Identify which cell holds the provided text, then report its [X, Y] central coordinate. 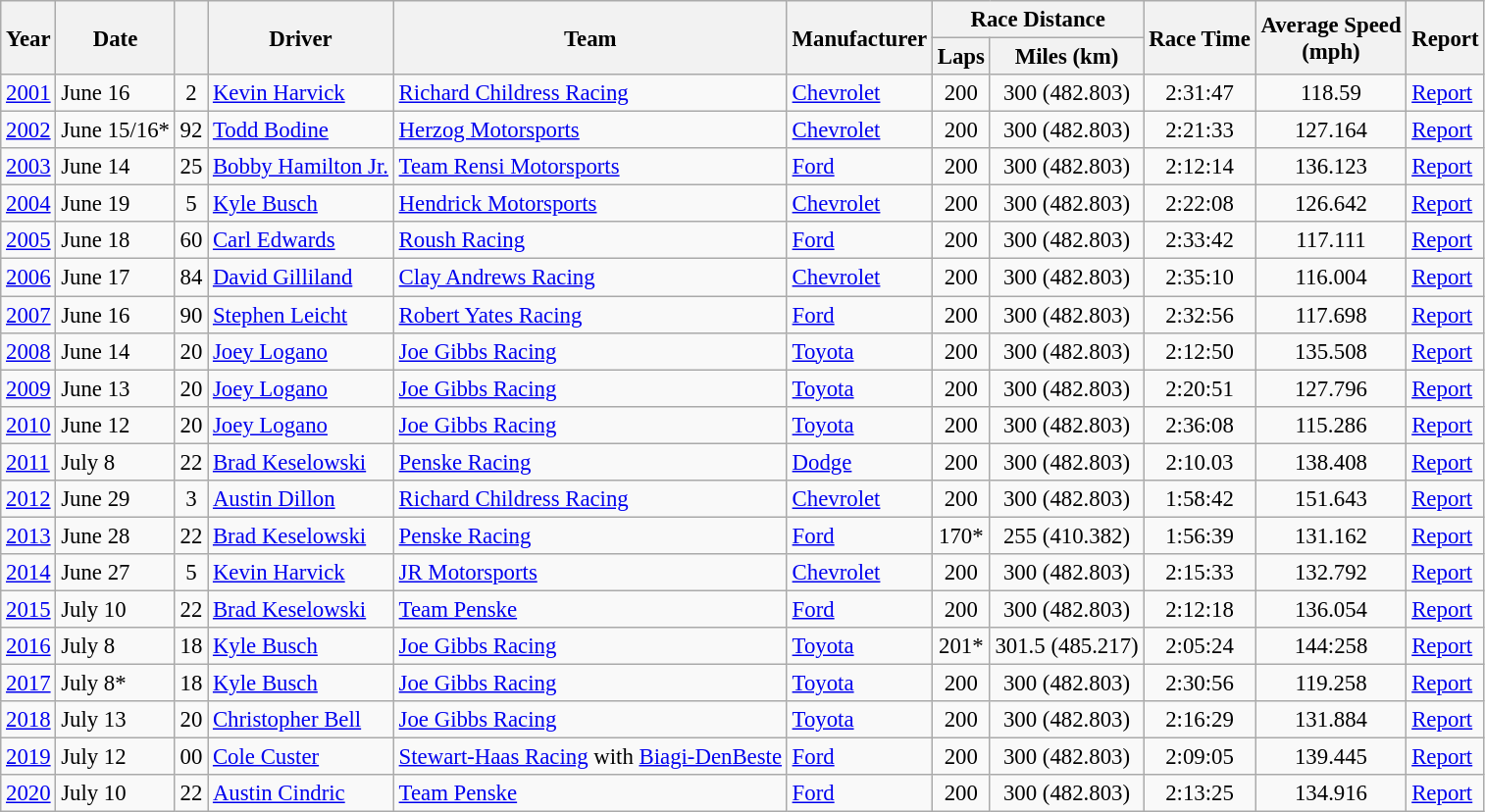
151.643 [1331, 499]
2 [190, 93]
Robert Yates Racing [590, 315]
Team Rensi Motorsports [590, 167]
Team [590, 37]
126.642 [1331, 204]
Average Speed(mph) [1331, 37]
117.698 [1331, 315]
June 18 [116, 240]
119.258 [1331, 684]
1:56:39 [1200, 535]
Cole Custer [301, 757]
60 [190, 240]
2:31:47 [1200, 93]
2017 [28, 684]
David Gilliland [301, 278]
3 [190, 499]
June 29 [116, 499]
Austin Cindric [301, 793]
2002 [28, 130]
2:12:14 [1200, 167]
Christopher Bell [301, 720]
Year [28, 37]
2007 [28, 315]
118.59 [1331, 93]
127.796 [1331, 388]
Carl Edwards [301, 240]
2005 [28, 240]
00 [190, 757]
25 [190, 167]
2008 [28, 351]
Herzog Motorsports [590, 130]
2:32:56 [1200, 315]
2011 [28, 462]
Race Distance [1038, 20]
June 15/16* [116, 130]
255 (410.382) [1067, 535]
170* [961, 535]
144:258 [1331, 646]
2:16:29 [1200, 720]
2013 [28, 535]
139.445 [1331, 757]
127.164 [1331, 130]
2:10.03 [1200, 462]
2006 [28, 278]
2009 [28, 388]
92 [190, 130]
JR Motorsports [590, 573]
116.004 [1331, 278]
2:30:56 [1200, 684]
Bobby Hamilton Jr. [301, 167]
June 12 [116, 425]
Driver [301, 37]
Manufacturer [859, 37]
2001 [28, 93]
Hendrick Motorsports [590, 204]
2:15:33 [1200, 573]
July 13 [116, 720]
2010 [28, 425]
115.286 [1331, 425]
2020 [28, 793]
2:33:42 [1200, 240]
132.792 [1331, 573]
June 13 [116, 388]
2:13:25 [1200, 793]
2:12:18 [1200, 609]
2:22:08 [1200, 204]
2:05:24 [1200, 646]
301.5 (485.217) [1067, 646]
Date [116, 37]
201* [961, 646]
July 8* [116, 684]
Laps [961, 57]
2:20:51 [1200, 388]
90 [190, 315]
2012 [28, 499]
2014 [28, 573]
Todd Bodine [301, 130]
84 [190, 278]
Miles (km) [1067, 57]
June 27 [116, 573]
2015 [28, 609]
Austin Dillon [301, 499]
2003 [28, 167]
136.123 [1331, 167]
2019 [28, 757]
136.054 [1331, 609]
Dodge [859, 462]
Clay Andrews Racing [590, 278]
2018 [28, 720]
2:12:50 [1200, 351]
1:58:42 [1200, 499]
June 19 [116, 204]
117.111 [1331, 240]
138.408 [1331, 462]
July 12 [116, 757]
2:09:05 [1200, 757]
2004 [28, 204]
131.884 [1331, 720]
2016 [28, 646]
2:36:08 [1200, 425]
Race Time [1200, 37]
135.508 [1331, 351]
131.162 [1331, 535]
Roush Racing [590, 240]
134.916 [1331, 793]
June 28 [116, 535]
Stewart-Haas Racing with Biagi-DenBeste [590, 757]
June 17 [116, 278]
2:35:10 [1200, 278]
2:21:33 [1200, 130]
Stephen Leicht [301, 315]
